From the cell containing the given text, extract its center point as [x, y] coordinate. 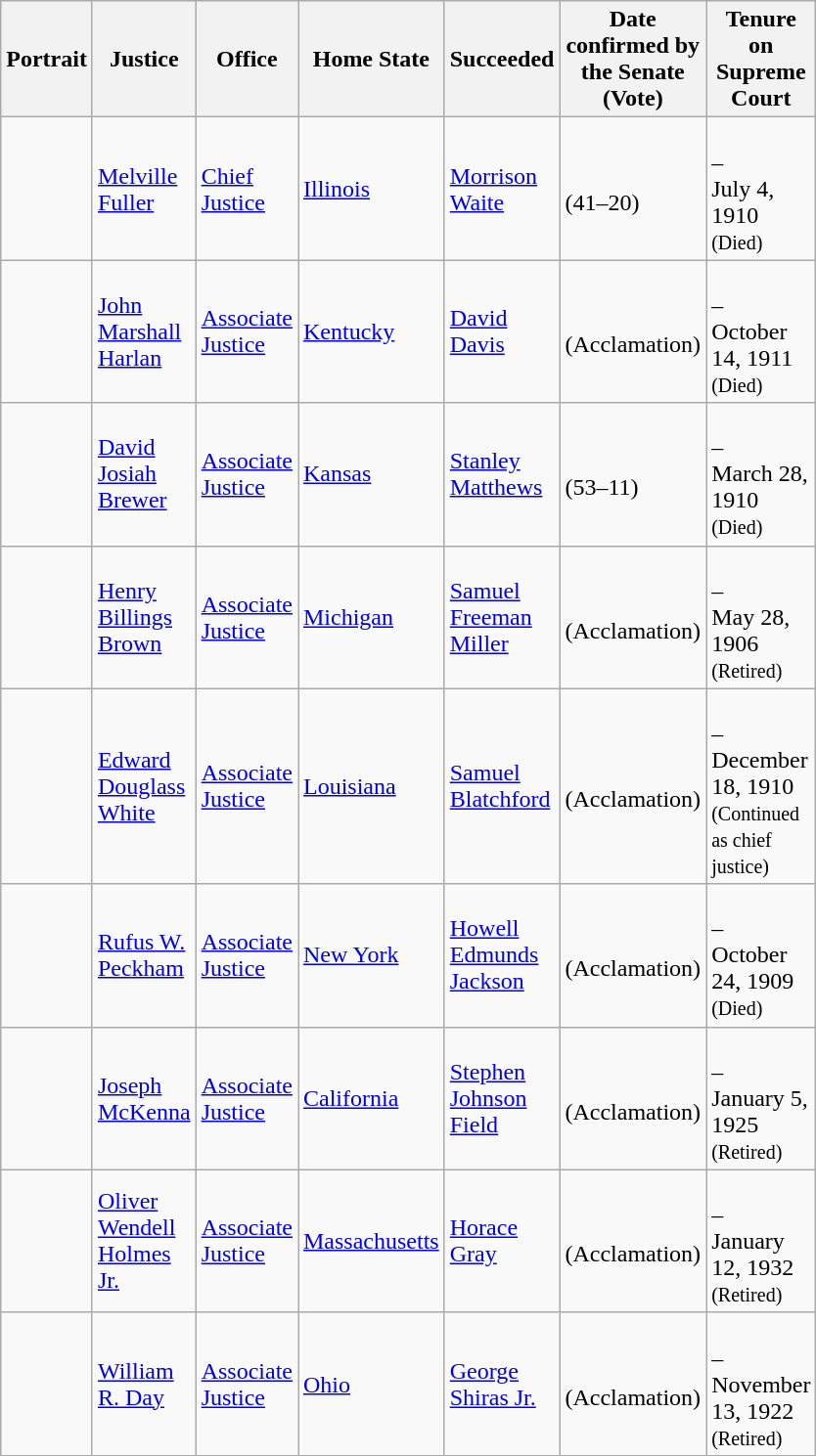
Date confirmed by the Senate(Vote) [633, 59]
Melville Fuller [144, 189]
Stephen Johnson Field [502, 1098]
Michigan [371, 617]
Howell Edmunds Jackson [502, 955]
David Davis [502, 331]
Massachusetts [371, 1241]
Horace Gray [502, 1241]
–October 24, 1909(Died) [761, 955]
Kansas [371, 474]
Louisiana [371, 786]
Chief Justice [247, 189]
–December 18, 1910(Continued as chief justice) [761, 786]
William R. Day [144, 1384]
–November 13, 1922(Retired) [761, 1384]
David Josiah Brewer [144, 474]
Henry Billings Brown [144, 617]
Ohio [371, 1384]
Portrait [47, 59]
Kentucky [371, 331]
Samuel Freeman Miller [502, 617]
(53–11) [633, 474]
–March 28, 1910(Died) [761, 474]
Illinois [371, 189]
George Shiras Jr. [502, 1384]
Samuel Blatchford [502, 786]
Succeeded [502, 59]
Office [247, 59]
John Marshall Harlan [144, 331]
Home State [371, 59]
–January 12, 1932(Retired) [761, 1241]
Tenure on Supreme Court [761, 59]
–January 5, 1925(Retired) [761, 1098]
Joseph McKenna [144, 1098]
–July 4, 1910(Died) [761, 189]
New York [371, 955]
Rufus W. Peckham [144, 955]
Stanley Matthews [502, 474]
–October 14, 1911(Died) [761, 331]
Morrison Waite [502, 189]
Oliver Wendell Holmes Jr. [144, 1241]
(41–20) [633, 189]
Edward Douglass White [144, 786]
Justice [144, 59]
–May 28, 1906(Retired) [761, 617]
California [371, 1098]
